Pinpoint the cell where the given text exists, returning its [X, Y] midpoint coordinate. 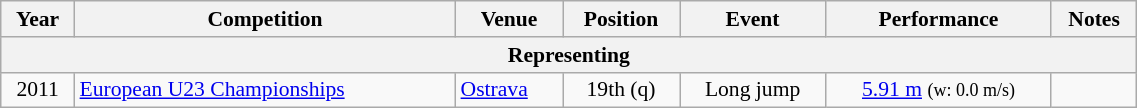
European U23 Championships [266, 90]
2011 [38, 90]
Event [753, 19]
Venue [510, 19]
Ostrava [510, 90]
Position [622, 19]
5.91 m (w: 0.0 m/s) [939, 90]
Performance [939, 19]
Notes [1094, 19]
Year [38, 19]
Representing [569, 55]
Long jump [753, 90]
Competition [266, 19]
19th (q) [622, 90]
